Find where the given text appears and provide that cell's center as [X, Y] coordinate. 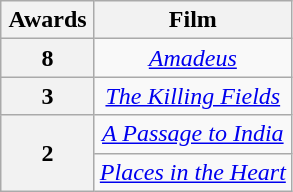
2 [48, 153]
3 [48, 96]
Places in the Heart [192, 172]
Awards [48, 20]
Film [192, 20]
The Killing Fields [192, 96]
Amadeus [192, 58]
8 [48, 58]
A Passage to India [192, 134]
